Extract the [x, y] coordinate from the center of the cell holding the provided text.  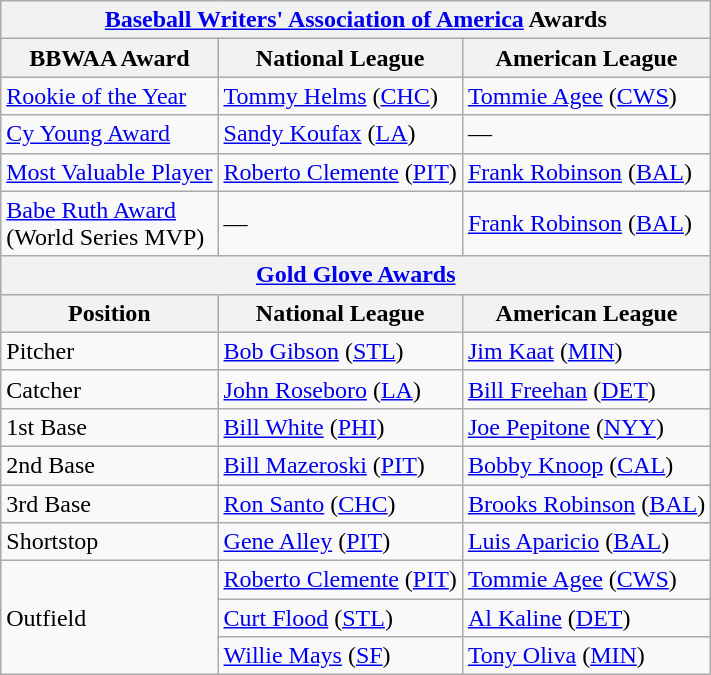
Most Valuable Player [110, 172]
1st Base [110, 427]
Position [110, 313]
Babe Ruth Award(World Series MVP) [110, 224]
Cy Young Award [110, 134]
John Roseboro (LA) [340, 389]
Luis Aparicio (BAL) [586, 542]
Tommy Helms (CHC) [340, 96]
Brooks Robinson (BAL) [586, 503]
Ron Santo (CHC) [340, 503]
Curt Flood (STL) [340, 618]
Outfield [110, 618]
Bill Freehan (DET) [586, 389]
Joe Pepitone (NYY) [586, 427]
Al Kaline (DET) [586, 618]
Baseball Writers' Association of America Awards [356, 20]
Shortstop [110, 542]
Gene Alley (PIT) [340, 542]
Bobby Knoop (CAL) [586, 465]
Willie Mays (SF) [340, 656]
BBWAA Award [110, 58]
Bill White (PHI) [340, 427]
Jim Kaat (MIN) [586, 351]
Gold Glove Awards [356, 275]
Catcher [110, 389]
Bob Gibson (STL) [340, 351]
Rookie of the Year [110, 96]
Pitcher [110, 351]
3rd Base [110, 503]
Sandy Koufax (LA) [340, 134]
Bill Mazeroski (PIT) [340, 465]
2nd Base [110, 465]
Tony Oliva (MIN) [586, 656]
